Determine the [x, y] coordinate at the center of the cell enclosing the given text.  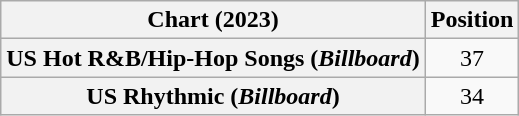
Chart (2023) [213, 20]
US Rhythmic (Billboard) [213, 96]
US Hot R&B/Hip-Hop Songs (Billboard) [213, 58]
Position [472, 20]
34 [472, 96]
37 [472, 58]
